Detect which cell encompasses the target text, then output its [x, y] center coordinate. 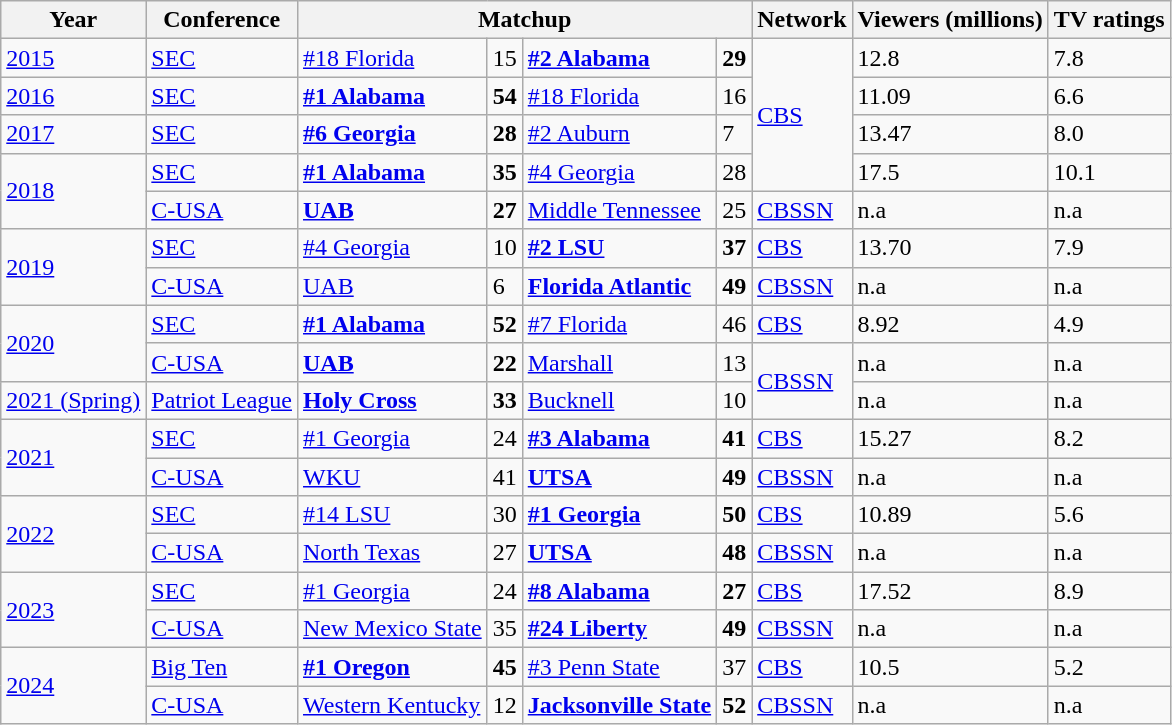
#3 Alabama [619, 438]
New Mexico State [392, 629]
WKU [392, 477]
Florida Atlantic [619, 286]
2023 [74, 610]
4.9 [1109, 324]
17.5 [950, 172]
54 [504, 96]
Matchup [524, 20]
8.92 [950, 324]
#3 Penn State [619, 667]
13 [734, 362]
46 [734, 324]
#24 Liberty [619, 629]
2021 [74, 457]
Year [74, 20]
33 [504, 400]
2022 [74, 534]
12.8 [950, 58]
2018 [74, 191]
10.5 [950, 667]
2017 [74, 134]
Middle Tennessee [619, 210]
Holy Cross [392, 400]
13.70 [950, 248]
#1 Oregon [392, 667]
7.9 [1109, 248]
#2 Alabama [619, 58]
2021 (Spring) [74, 400]
#2 LSU [619, 248]
17.52 [950, 591]
13.47 [950, 134]
45 [504, 667]
8.9 [1109, 591]
Network [802, 20]
10.89 [950, 515]
#7 Florida [619, 324]
Marshall [619, 362]
2020 [74, 343]
7 [734, 134]
2024 [74, 686]
7.8 [1109, 58]
North Texas [392, 553]
15.27 [950, 438]
2015 [74, 58]
30 [504, 515]
6.6 [1109, 96]
29 [734, 58]
Viewers (millions) [950, 20]
8.2 [1109, 438]
#6 Georgia [392, 134]
#2 Auburn [619, 134]
Bucknell [619, 400]
#8 Alabama [619, 591]
5.6 [1109, 515]
TV ratings [1109, 20]
22 [504, 362]
Big Ten [222, 667]
6 [504, 286]
10.1 [1109, 172]
16 [734, 96]
Conference [222, 20]
25 [734, 210]
12 [504, 705]
48 [734, 553]
Western Kentucky [392, 705]
Jacksonville State [619, 705]
8.0 [1109, 134]
2016 [74, 96]
#14 LSU [392, 515]
5.2 [1109, 667]
Patriot League [222, 400]
50 [734, 515]
15 [504, 58]
2019 [74, 267]
11.09 [950, 96]
